Determine the [x, y] coordinate at the center of the cell enclosing the given text.  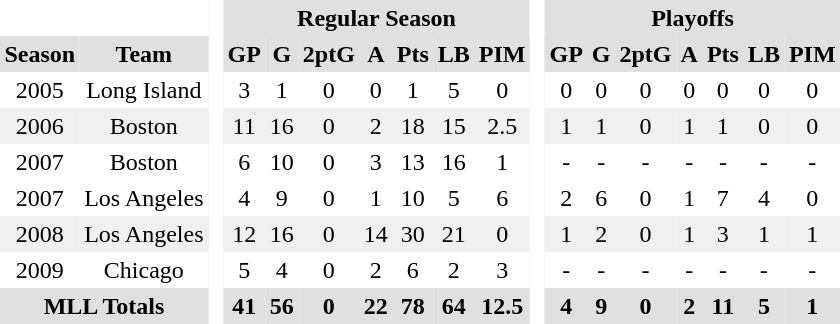
22 [376, 306]
Playoffs [692, 18]
13 [412, 162]
7 [722, 198]
56 [282, 306]
Long Island [144, 90]
Chicago [144, 270]
2008 [40, 234]
15 [454, 126]
14 [376, 234]
12 [244, 234]
18 [412, 126]
41 [244, 306]
78 [412, 306]
12.5 [502, 306]
MLL Totals [104, 306]
64 [454, 306]
2009 [40, 270]
21 [454, 234]
Regular Season [376, 18]
2.5 [502, 126]
2006 [40, 126]
Season [40, 54]
2005 [40, 90]
Team [144, 54]
30 [412, 234]
